Return the [X, Y] coordinate for the center point of the cell that contains the specified text.  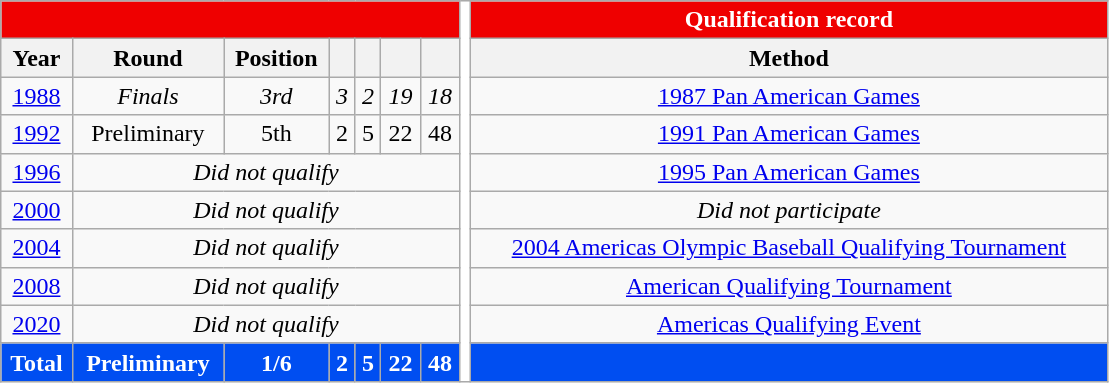
1/6 [276, 362]
1996 [36, 172]
Position [276, 58]
1987 Pan American Games [789, 96]
19 [400, 96]
Method [789, 58]
1995 Pan American Games [789, 172]
Americas Qualifying Event [789, 324]
1992 [36, 134]
Year [36, 58]
Round [148, 58]
2000 [36, 210]
3 [342, 96]
Finals [148, 96]
Total [36, 362]
3rd [276, 96]
1991 Pan American Games [789, 134]
2004 Americas Olympic Baseball Qualifying Tournament [789, 248]
2020 [36, 324]
2004 [36, 248]
Qualification record [789, 20]
1988 [36, 96]
Did not participate [789, 210]
5th [276, 134]
2008 [36, 286]
18 [440, 96]
American Qualifying Tournament [789, 286]
